Scan for the cell matching the given text and deliver its (X, Y) coordinate at center. 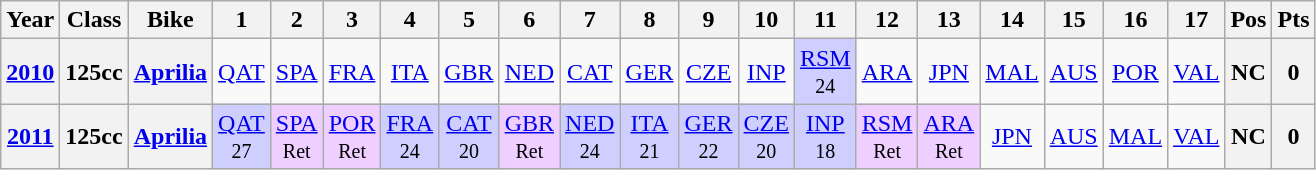
12 (887, 20)
INP (766, 72)
GBRRet (529, 136)
6 (529, 20)
CZE20 (766, 136)
11 (825, 20)
2 (296, 20)
GBR (469, 72)
15 (1074, 20)
Class (94, 20)
PORRet (352, 136)
14 (1012, 20)
FRA24 (410, 136)
5 (469, 20)
1 (242, 20)
16 (1135, 20)
2010 (30, 72)
Pos (1248, 20)
Bike (170, 20)
NED (529, 72)
SPA (296, 72)
POR (1135, 72)
ITA21 (650, 136)
13 (949, 20)
8 (650, 20)
INP18 (825, 136)
3 (352, 20)
9 (708, 20)
CAT (590, 72)
CAT20 (469, 136)
Year (30, 20)
ARARet (949, 136)
4 (410, 20)
7 (590, 20)
GER (650, 72)
ITA (410, 72)
GER22 (708, 136)
SPARet (296, 136)
2011 (30, 136)
Pts (1294, 20)
FRA (352, 72)
NED24 (590, 136)
QAT27 (242, 136)
ARA (887, 72)
RSMRet (887, 136)
RSM24 (825, 72)
10 (766, 20)
CZE (708, 72)
QAT (242, 72)
17 (1196, 20)
